Return (X, Y) of the center of cell containing provided text 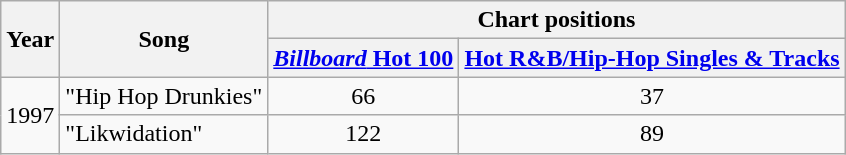
66 (364, 96)
Year (30, 39)
37 (652, 96)
Billboard Hot 100 (364, 58)
Chart positions (556, 20)
122 (364, 134)
"Hip Hop Drunkies" (164, 96)
Song (164, 39)
Hot R&B/Hip-Hop Singles & Tracks (652, 58)
1997 (30, 115)
"Likwidation" (164, 134)
89 (652, 134)
